Find where the given text appears and provide that cell's center as [X, Y] coordinate. 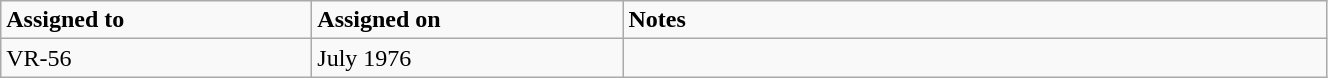
July 1976 [468, 58]
VR-56 [156, 58]
Assigned on [468, 20]
Assigned to [156, 20]
Notes [975, 20]
